Pinpoint the cell where the given text exists, returning its (x, y) midpoint coordinate. 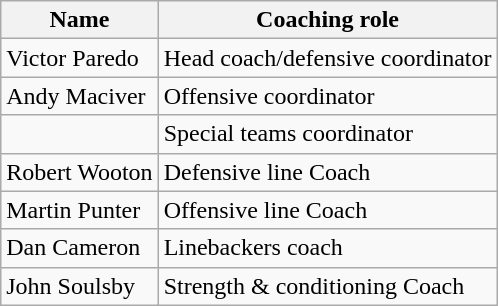
Victor Paredo (80, 58)
Dan Cameron (80, 248)
Martin Punter (80, 210)
Offensive coordinator (328, 96)
Special teams coordinator (328, 134)
Defensive line Coach (328, 172)
Robert Wooton (80, 172)
Name (80, 20)
Linebackers coach (328, 248)
Head coach/defensive coordinator (328, 58)
John Soulsby (80, 286)
Offensive line Coach (328, 210)
Andy Maciver (80, 96)
Coaching role (328, 20)
Strength & conditioning Coach (328, 286)
